Return the (x, y) coordinate for the center point of the cell that contains the specified text.  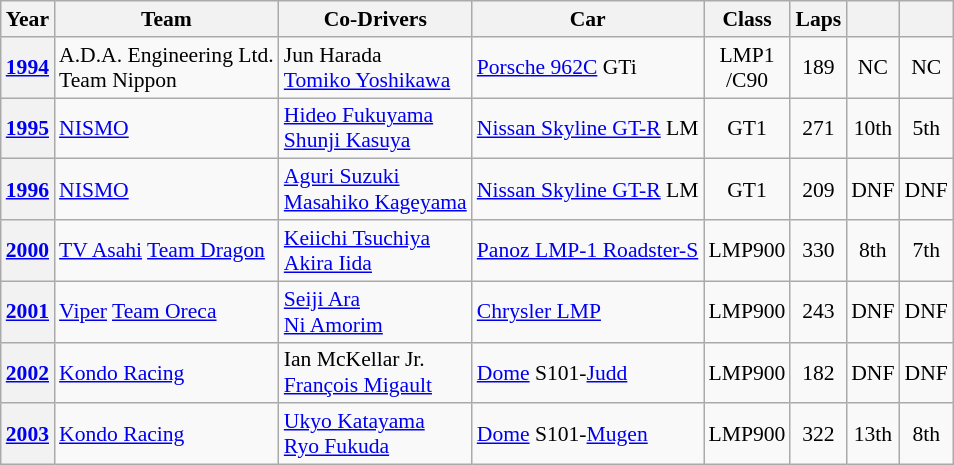
Aguri Suzuki Masahiko Kageyama (376, 190)
Jun Harada Tomiko Yoshikawa (376, 68)
Ian McKellar Jr. François Migault (376, 372)
Team (166, 19)
2002 (28, 372)
TV Asahi Team Dragon (166, 250)
Car (588, 19)
271 (818, 128)
1996 (28, 190)
A.D.A. Engineering Ltd. Team Nippon (166, 68)
Viper Team Oreca (166, 312)
Seiji Ara Ni Amorim (376, 312)
5th (926, 128)
7th (926, 250)
13th (872, 434)
2003 (28, 434)
330 (818, 250)
Co-Drivers (376, 19)
Hideo Fukuyama Shunji Kasuya (376, 128)
Dome S101-Mugen (588, 434)
1994 (28, 68)
Dome S101-Judd (588, 372)
Laps (818, 19)
Class (748, 19)
Porsche 962C GTi (588, 68)
322 (818, 434)
209 (818, 190)
LMP1/C90 (748, 68)
Year (28, 19)
Ukyo Katayama Ryo Fukuda (376, 434)
189 (818, 68)
1995 (28, 128)
2000 (28, 250)
Keiichi Tsuchiya Akira Iida (376, 250)
Chrysler LMP (588, 312)
182 (818, 372)
2001 (28, 312)
10th (872, 128)
243 (818, 312)
Panoz LMP-1 Roadster-S (588, 250)
